Scan for the cell matching the given text and deliver its [x, y] coordinate at center. 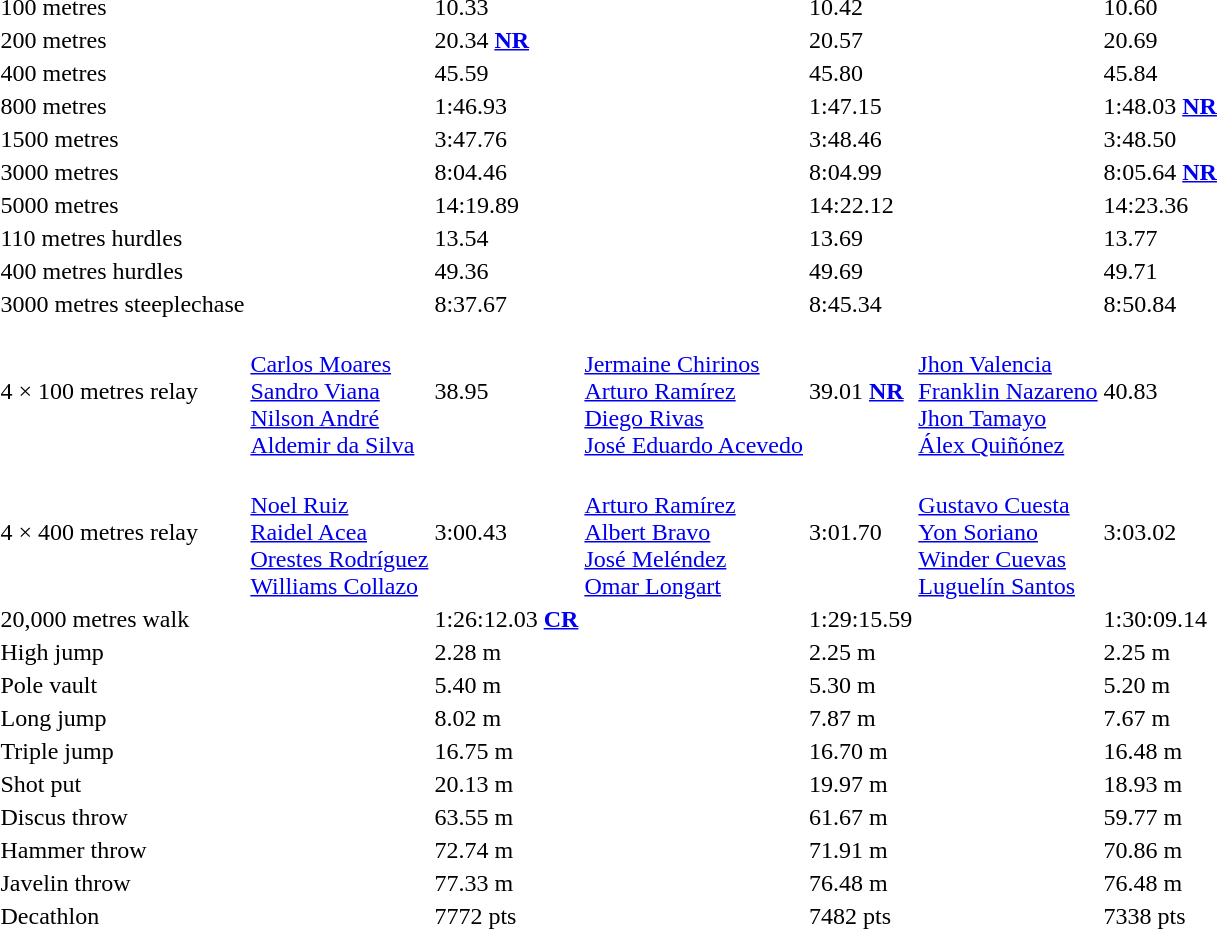
5.30 m [860, 685]
14:19.89 [506, 205]
19.97 m [860, 784]
Jhon ValenciaFranklin NazarenoJhon TamayoÁlex Quiñónez [1008, 391]
18.93 m [1160, 784]
3:03.02 [1160, 532]
5.20 m [1160, 685]
8.02 m [506, 718]
1:30:09.14 [1160, 619]
Noel RuizRaidel AceaOrestes RodríguezWilliams Collazo [340, 532]
20.34 NR [506, 40]
7.87 m [860, 718]
8:04.99 [860, 172]
16.48 m [1160, 751]
61.67 m [860, 817]
13.54 [506, 238]
3:48.46 [860, 139]
1:29:15.59 [860, 619]
63.55 m [506, 817]
3:47.76 [506, 139]
49.36 [506, 271]
45.59 [506, 73]
8:37.67 [506, 304]
49.69 [860, 271]
59.77 m [1160, 817]
38.95 [506, 391]
1:46.93 [506, 106]
20.13 m [506, 784]
13.69 [860, 238]
Carlos MoaresSandro VianaNilson AndréAldemir da Silva [340, 391]
20.69 [1160, 40]
Gustavo CuestaYon SorianoWinder CuevasLuguelín Santos [1008, 532]
5.40 m [506, 685]
39.01 NR [860, 391]
8:45.34 [860, 304]
16.70 m [860, 751]
3:01.70 [860, 532]
3:00.43 [506, 532]
8:50.84 [1160, 304]
77.33 m [506, 883]
45.84 [1160, 73]
1:26:12.03 CR [506, 619]
Arturo RamírezAlbert BravoJosé MeléndezOmar Longart [694, 532]
71.91 m [860, 850]
72.74 m [506, 850]
8:04.46 [506, 172]
8:05.64 NR [1160, 172]
45.80 [860, 73]
49.71 [1160, 271]
1:47.15 [860, 106]
1:48.03 NR [1160, 106]
3:48.50 [1160, 139]
70.86 m [1160, 850]
13.77 [1160, 238]
40.83 [1160, 391]
14:23.36 [1160, 205]
16.75 m [506, 751]
14:22.12 [860, 205]
7.67 m [1160, 718]
20.57 [860, 40]
2.28 m [506, 652]
Jermaine ChirinosArturo RamírezDiego RivasJosé Eduardo Acevedo [694, 391]
